Scan for the cell matching the given text and deliver its [x, y] coordinate at center. 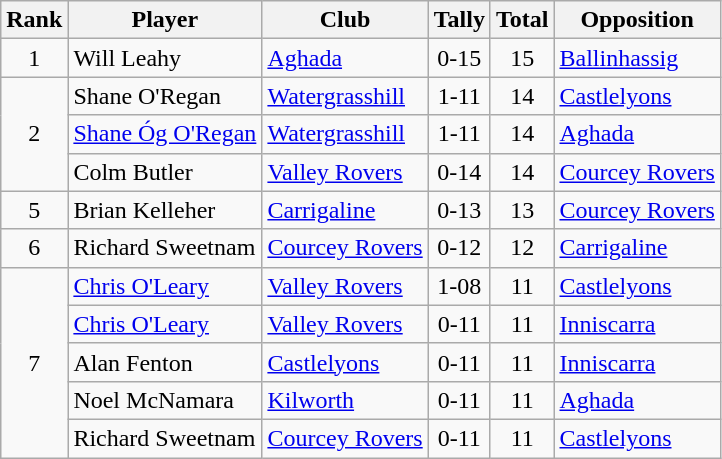
6 [34, 248]
Colm Butler [165, 172]
5 [34, 210]
Rank [34, 20]
12 [522, 248]
Will Leahy [165, 58]
15 [522, 58]
Alan Fenton [165, 362]
0-14 [459, 172]
0-15 [459, 58]
0-13 [459, 210]
Kilworth [345, 400]
0-12 [459, 248]
Total [522, 20]
2 [34, 134]
Opposition [637, 20]
Shane O'Regan [165, 96]
Noel McNamara [165, 400]
Tally [459, 20]
Player [165, 20]
1 [34, 58]
Shane Óg O'Regan [165, 134]
Ballinhassig [637, 58]
Club [345, 20]
1-08 [459, 286]
7 [34, 362]
13 [522, 210]
Brian Kelleher [165, 210]
